Detect which cell encompasses the target text, then output its (X, Y) center coordinate. 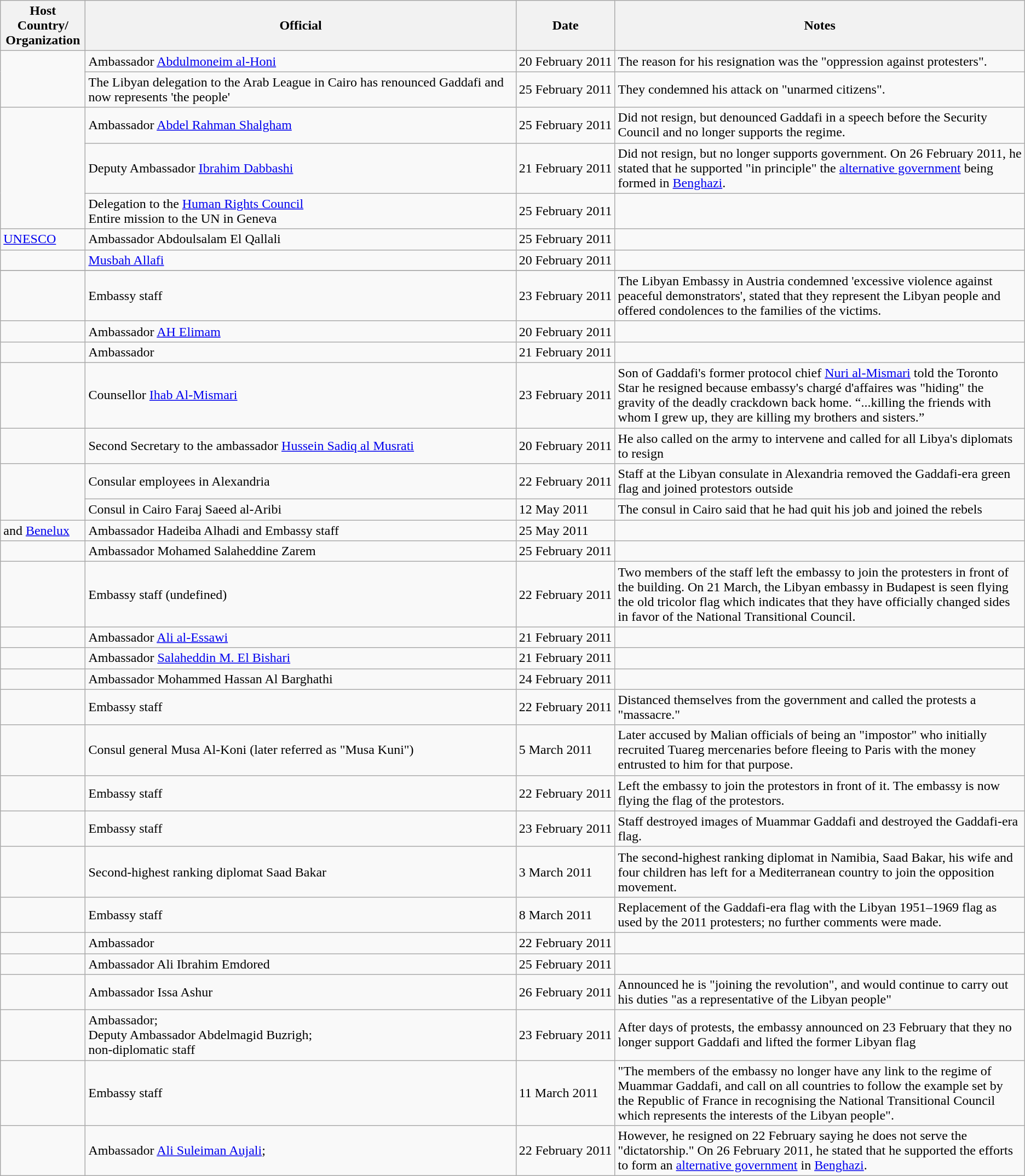
Ambassador;Deputy Ambassador Abdelmagid Buzrigh;non-diplomatic staff (301, 1035)
Ambassador Abdel Rahman Shalgham (301, 125)
Ambassador Mohamed Salaheddine Zarem (301, 551)
The reason for his resignation was the "oppression against protesters". (820, 61)
They condemned his attack on "unarmed citizens". (820, 90)
UNESCO (43, 239)
Deputy Ambassador Ibrahim Dabbashi (301, 168)
26 February 2011 (565, 992)
Ambassador Salaheddin M. El Bishari (301, 658)
Consul in Cairo Faraj Saeed al-Aribi (301, 510)
Did not resign, but denounced Gaddafi in a speech before the Security Council and no longer supports the regime. (820, 125)
Ambassador Issa Ashur (301, 992)
Embassy staff (undefined) (301, 595)
Ambassador AH Elimam (301, 331)
Distanced themselves from the government and called the protests a "massacre." (820, 707)
Ambassador Abdulmoneim al-Honi (301, 61)
Consular employees in Alexandria (301, 482)
Second-highest ranking diplomat Saad Bakar (301, 872)
Ambassador Abdoulsalam El Qallali (301, 239)
8 March 2011 (565, 914)
12 May 2011 (565, 510)
5 March 2011 (565, 750)
24 February 2011 (565, 679)
The Libyan delegation to the Arab League in Cairo has renounced Gaddafi and now represents 'the people' (301, 90)
Staff at the Libyan consulate in Alexandria removed the Gaddafi-era green flag and joined protestors outside (820, 482)
Notes (820, 26)
Host Country/Organization (43, 26)
He also called on the army to intervene and called for all Libya's diplomats to resign (820, 446)
Announced he is "joining the revolution", and would continue to carry out his duties "as a representative of the Libyan people" (820, 992)
Delegation to the Human Rights CouncilEntire mission to the UN in Geneva (301, 211)
Left the embassy to join the protestors in front of it. The embassy is now flying the flag of the protestors. (820, 793)
After days of protests, the embassy announced on 23 February that they no longer support Gaddafi and lifted the former Libyan flag (820, 1035)
The consul in Cairo said that he had quit his job and joined the rebels (820, 510)
Official (301, 26)
Ambassador Ali Suleiman Aujali; (301, 1151)
Ambassador Mohammed Hassan Al Barghathi (301, 679)
Replacement of the Gaddafi-era flag with the Libyan 1951–1969 flag as used by the 2011 protesters; no further comments were made. (820, 914)
Staff destroyed images of Muammar Gaddafi and destroyed the Gaddafi-era flag. (820, 829)
11 March 2011 (565, 1093)
and Benelux (43, 531)
Consul general Musa Al-Koni (later referred as "Musa Kuni") (301, 750)
Musbah Allafi (301, 260)
Ambassador Ali al-Essawi (301, 637)
25 May 2011 (565, 531)
3 March 2011 (565, 872)
Date (565, 26)
Ambassador Ali Ibrahim Emdored (301, 964)
Ambassador Hadeiba Alhadi and Embassy staff (301, 531)
Second Secretary to the ambassador Hussein Sadiq al Musrati (301, 446)
Counsellor Ihab Al-Mismari (301, 395)
